Pinpoint the cell where the given text exists, returning its (x, y) midpoint coordinate. 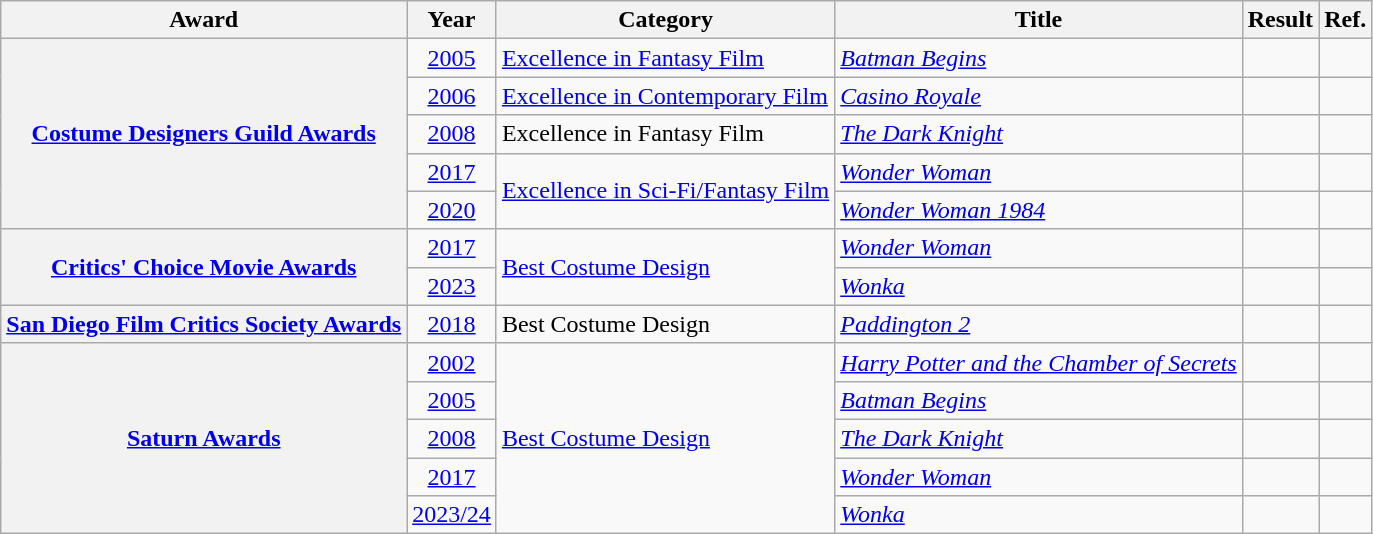
Wonder Woman 1984 (1038, 210)
Result (1280, 20)
Casino Royale (1038, 96)
Harry Potter and the Chamber of Secrets (1038, 362)
Paddington 2 (1038, 324)
Title (1038, 20)
2023 (452, 286)
Critics' Choice Movie Awards (204, 267)
2018 (452, 324)
2020 (452, 210)
Excellence in Contemporary Film (665, 96)
2002 (452, 362)
2006 (452, 96)
San Diego Film Critics Society Awards (204, 324)
Saturn Awards (204, 438)
Year (452, 20)
Excellence in Sci-Fi/Fantasy Film (665, 191)
2023/24 (452, 515)
Ref. (1346, 20)
Award (204, 20)
Costume Designers Guild Awards (204, 134)
Category (665, 20)
